Find where the given text appears and provide that cell's center as (X, Y) coordinate. 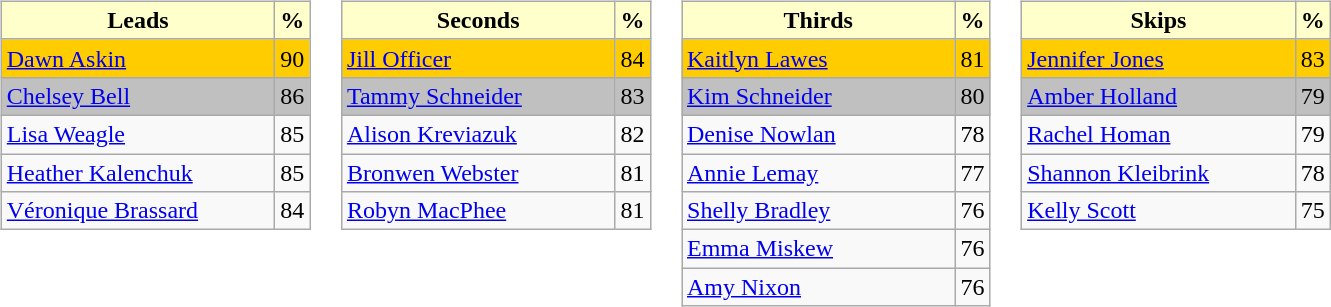
Jennifer Jones (1159, 58)
Lisa Weagle (138, 134)
Skips (1159, 20)
Shelly Bradley (819, 211)
Denise Nowlan (819, 134)
77 (972, 173)
Amber Holland (1159, 96)
Emma Miskew (819, 249)
Heather Kalenchuk (138, 173)
Véronique Brassard (138, 211)
90 (292, 58)
Chelsey Bell (138, 96)
Kelly Scott (1159, 211)
Kim Schneider (819, 96)
86 (292, 96)
Amy Nixon (819, 287)
Robyn MacPhee (478, 211)
80 (972, 96)
Rachel Homan (1159, 134)
Jill Officer (478, 58)
82 (632, 134)
Dawn Askin (138, 58)
Thirds (819, 20)
Leads (138, 20)
Bronwen Webster (478, 173)
Annie Lemay (819, 173)
Kaitlyn Lawes (819, 58)
Alison Kreviazuk (478, 134)
Tammy Schneider (478, 96)
Seconds (478, 20)
Shannon Kleibrink (1159, 173)
75 (1312, 211)
